Return the [X, Y] coordinate for the center point of the cell that contains the specified text.  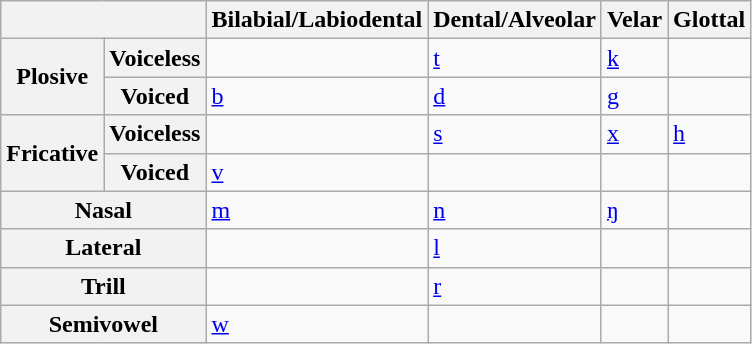
Lateral [104, 248]
Plosive [52, 77]
g [634, 96]
Fricative [52, 153]
Trill [104, 286]
t [515, 58]
m [317, 210]
w [317, 324]
Nasal [104, 210]
b [317, 96]
s [515, 134]
Bilabial/Labiodental [317, 20]
h [710, 134]
Glottal [710, 20]
r [515, 286]
d [515, 96]
Dental/Alveolar [515, 20]
k [634, 58]
n [515, 210]
x [634, 134]
Velar [634, 20]
Semivowel [104, 324]
ŋ [634, 210]
l [515, 248]
v [317, 172]
